Capture the cell that displays the provided text and extract its [X, Y] central coordinate. 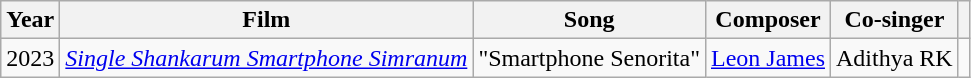
"Smartphone Senorita" [590, 58]
Single Shankarum Smartphone Simranum [266, 58]
Co-singer [895, 20]
2023 [30, 58]
Leon James [768, 58]
Year [30, 20]
Film [266, 20]
Adithya RK [895, 58]
Song [590, 20]
Composer [768, 20]
